Capture the cell that displays the provided text and extract its [X, Y] central coordinate. 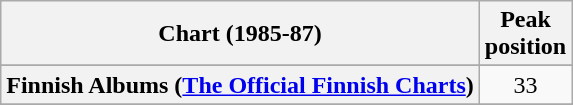
Finnish Albums (The Official Finnish Charts) [240, 85]
33 [525, 85]
Chart (1985-87) [240, 34]
Peakposition [525, 34]
